From the cell containing the given text, extract its center point as [X, Y] coordinate. 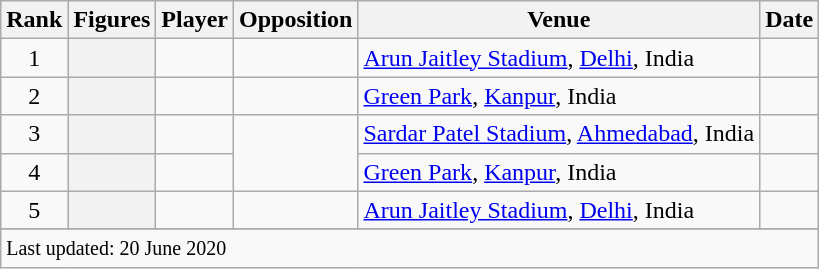
Venue [559, 20]
Last updated: 20 June 2020 [410, 248]
Figures [112, 20]
Date [790, 20]
5 [34, 210]
Rank [34, 20]
4 [34, 172]
Opposition [296, 20]
Sardar Patel Stadium, Ahmedabad, India [559, 134]
3 [34, 134]
2 [34, 96]
Player [195, 20]
1 [34, 58]
